Extract the [X, Y] coordinate from the center of the cell holding the provided text.  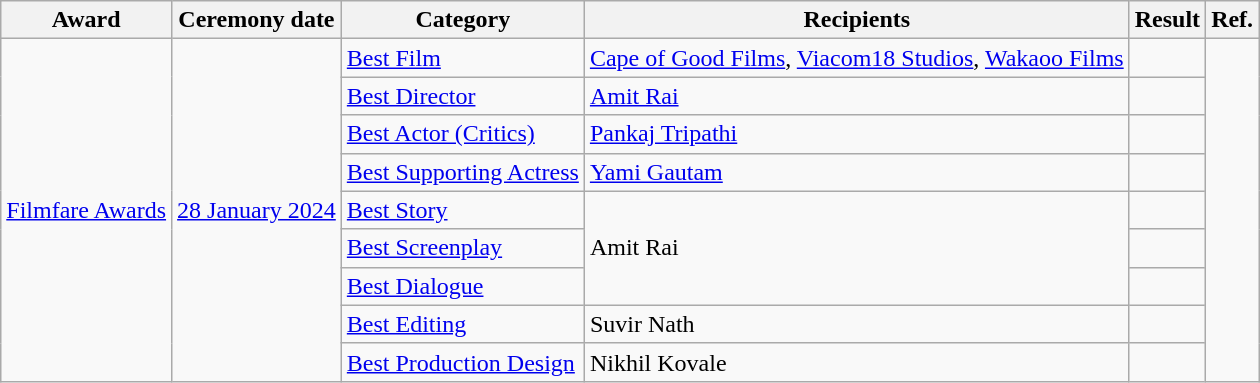
Best Director [462, 96]
Filmfare Awards [86, 210]
Best Dialogue [462, 286]
Best Editing [462, 324]
Yami Gautam [856, 172]
Result [1167, 20]
Pankaj Tripathi [856, 134]
Recipients [856, 20]
Best Supporting Actress [462, 172]
Best Production Design [462, 362]
Best Story [462, 210]
Best Screenplay [462, 248]
Ref. [1232, 20]
Suvir Nath [856, 324]
Ceremony date [257, 20]
28 January 2024 [257, 210]
Best Film [462, 58]
Best Actor (Critics) [462, 134]
Award [86, 20]
Category [462, 20]
Cape of Good Films, Viacom18 Studios, Wakaoo Films [856, 58]
Nikhil Kovale [856, 362]
